Detect which cell encompasses the target text, then output its [x, y] center coordinate. 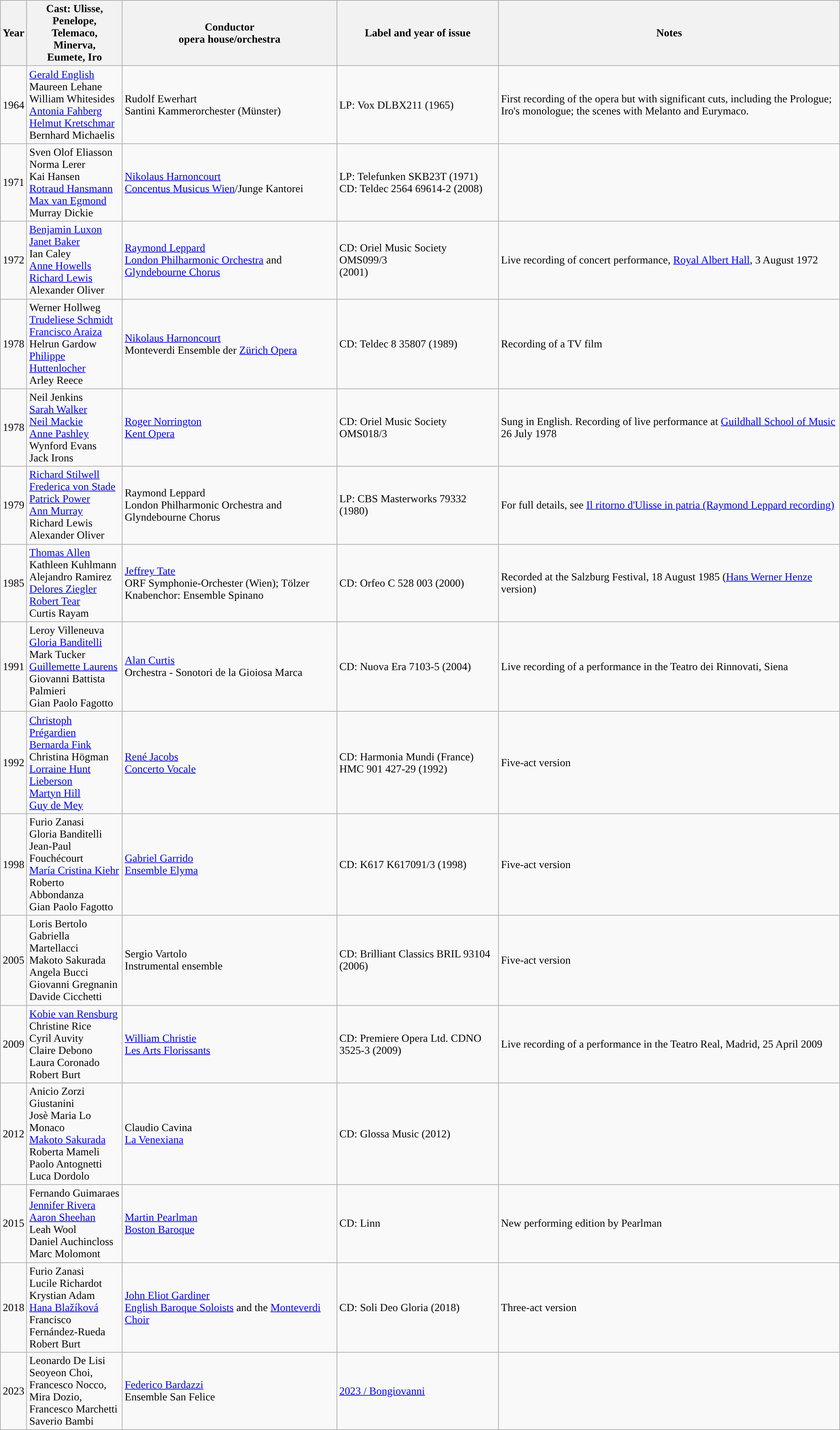
Kobie van RensburgChristine RiceCyril AuvityClaire DebonoLaura CoronadoRobert Burt [74, 1044]
1979 [13, 505]
2015 [13, 1224]
1985 [13, 583]
CD: Nuova Era 7103-5 (2004) [418, 667]
William ChristieLes Arts Florissants [229, 1044]
Nikolaus HarnoncourtMonteverdi Ensemble der Zürich Opera [229, 344]
Benjamin LuxonJanet BakerIan CaleyAnne HowellsRichard LewisAlexander Oliver [74, 260]
Label and year of issue [418, 33]
CD: Linn [418, 1224]
CD: Premiere Opera Ltd. CDNO 3525-3 (2009) [418, 1044]
Claudio CavinaLa Venexiana [229, 1134]
Notes [669, 33]
Richard StilwellFrederica von StadePatrick PowerAnn MurrayRichard LewisAlexander Oliver [74, 505]
For full details, see Il ritorno d'Ulisse in patria (Raymond Leppard recording) [669, 505]
2023 [13, 1391]
2005 [13, 960]
Werner HollwegTrudeliese SchmidtFrancisco AraizaHelrun GardowPhilippe HuttenlocherArley Reece [74, 344]
Furio Zanasi Lucile Richardot Krystian Adam Hana Blažíková Francisco Fernández-Rueda Robert Burt [74, 1307]
Jeffrey TateORF Symphonie-Orchester (Wien); Tölzer Knabenchor: Ensemble Spinano [229, 583]
Furio ZanasiGloria BanditelliJean-Paul FouchécourtMaría Cristina KiehrRoberto AbbondanzaGian Paolo Fagotto [74, 864]
1971 [13, 182]
Conductoropera house/orchestra [229, 33]
1964 [13, 105]
LP: Vox DLBX211 (1965) [418, 105]
Rudolf Ewerhart Santini Kammerorchester (Münster) [229, 105]
CD: Oriel Music Society OMS018/3 [418, 427]
Leroy VilleneuvaGloria BanditelliMark TuckerGuillemette LaurensGiovanni Battista PalmieriGian Paolo Fagotto [74, 667]
Fernando Guimaraes Jennifer Rivera Aaron Sheehan Leah Wool Daniel Auchincloss Marc Molomont [74, 1224]
Gerald EnglishMaureen LehaneWilliam WhitesidesAntonia FahbergHelmut KretschmarBernhard Michaelis [74, 105]
1998 [13, 864]
Anicio Zorzi Giustanini Josè Maria Lo Monaco Makoto Sakurada Roberta Mameli Paolo Antognetti Luca Dordolo [74, 1134]
LP: CBS Masterworks 79332 (1980) [418, 505]
CD: Soli Deo Gloria (2018) [418, 1307]
Cast: Ulisse, Penelope,Telemaco, Minerva,Eumete, Iro [74, 33]
Alan CurtisOrchestra - Sonotori de la Gioiosa Marca [229, 667]
CD: Brilliant Classics BRIL 93104 (2006) [418, 960]
CD: Teldec 8 35807 (1989) [418, 344]
First recording of the opera but with significant cuts, including the Prologue; Iro's monologue; the scenes with Melanto and Eurymaco. [669, 105]
Sergio VartoloInstrumental ensemble [229, 960]
Martin PearlmanBoston Baroque [229, 1224]
René JacobsConcerto Vocale [229, 762]
Recorded at the Salzburg Festival, 18 August 1985 (Hans Werner Henze version) [669, 583]
CD: Glossa Music (2012) [418, 1134]
Three-act version [669, 1307]
Year [13, 33]
Thomas AllenKathleen KuhlmannAlejandro RamirezDelores ZieglerRobert TearCurtis Rayam [74, 583]
Nikolaus HarnoncourtConcentus Musicus Wien/Junge Kantorei [229, 182]
2012 [13, 1134]
Gabriel GarridoEnsemble Elyma [229, 864]
1992 [13, 762]
Roger NorringtonKent Opera [229, 427]
CD: Oriel Music Society OMS099/3(2001) [418, 260]
CD: Harmonia Mundi (France) HMC 901 427-29 (1992) [418, 762]
Loris BertoloGabriella MartellacciMakoto SakuradaAngela BucciGiovanni GregnaninDavide Cicchetti [74, 960]
Live recording of a performance in the Teatro Real, Madrid, 25 April 2009 [669, 1044]
2023 / Bongiovanni [418, 1391]
Recording of a TV film [669, 344]
CD: Orfeo C 528 003 (2000) [418, 583]
Live recording of concert performance, Royal Albert Hall, 3 August 1972 [669, 260]
Sven Olof EliassonNorma LererKai HansenRotraud HansmannMax van EgmondMurray Dickie [74, 182]
Federico BardazziEnsemble San Felice [229, 1391]
1972 [13, 260]
2009 [13, 1044]
Leonardo De LisiSeoyeon Choi,Francesco Nocco,Mira Dozio,Francesco MarchettiSaverio Bambi [74, 1391]
2018 [13, 1307]
LP: Telefunken SKB23T (1971)CD: Teldec 2564 69614-2 (2008) [418, 182]
New performing edition by Pearlman [669, 1224]
Neil JenkinsSarah WalkerNeil MackieAnne PashleyWynford EvansJack Irons [74, 427]
John Eliot GardinerEnglish Baroque Soloists and the Monteverdi Choir [229, 1307]
Sung in English. Recording of live performance at Guildhall School of Music 26 July 1978 [669, 427]
CD: K617 K617091/3 (1998) [418, 864]
Christoph PrégardienBernarda FinkChristina HögmanLorraine Hunt LiebersonMartyn HillGuy de Mey [74, 762]
Live recording of a performance in the Teatro dei Rinnovati, Siena [669, 667]
1991 [13, 667]
